Determine the (x, y) coordinate at the center of the cell enclosing the given text.  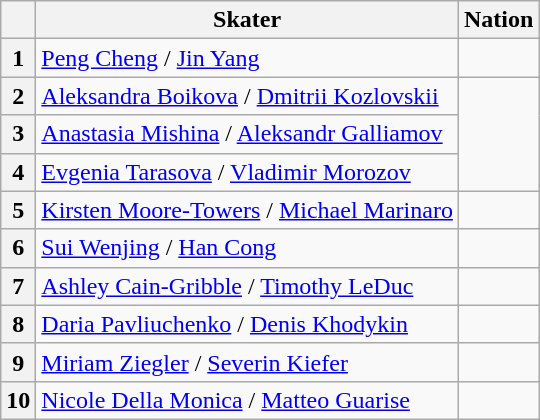
2 (18, 96)
Kirsten Moore-Towers / Michael Marinaro (248, 210)
Aleksandra Boikova / Dmitrii Kozlovskii (248, 96)
10 (18, 400)
Miriam Ziegler / Severin Kiefer (248, 362)
5 (18, 210)
8 (18, 324)
Ashley Cain-Gribble / Timothy LeDuc (248, 286)
7 (18, 286)
Peng Cheng / Jin Yang (248, 58)
4 (18, 172)
Daria Pavliuchenko / Denis Khodykin (248, 324)
Nation (498, 20)
Evgenia Tarasova / Vladimir Morozov (248, 172)
Nicole Della Monica / Matteo Guarise (248, 400)
9 (18, 362)
Skater (248, 20)
6 (18, 248)
3 (18, 134)
Sui Wenjing / Han Cong (248, 248)
Anastasia Mishina / Aleksandr Galliamov (248, 134)
1 (18, 58)
